For the text-containing cell, return its midpoint in (x, y) coordinate format. 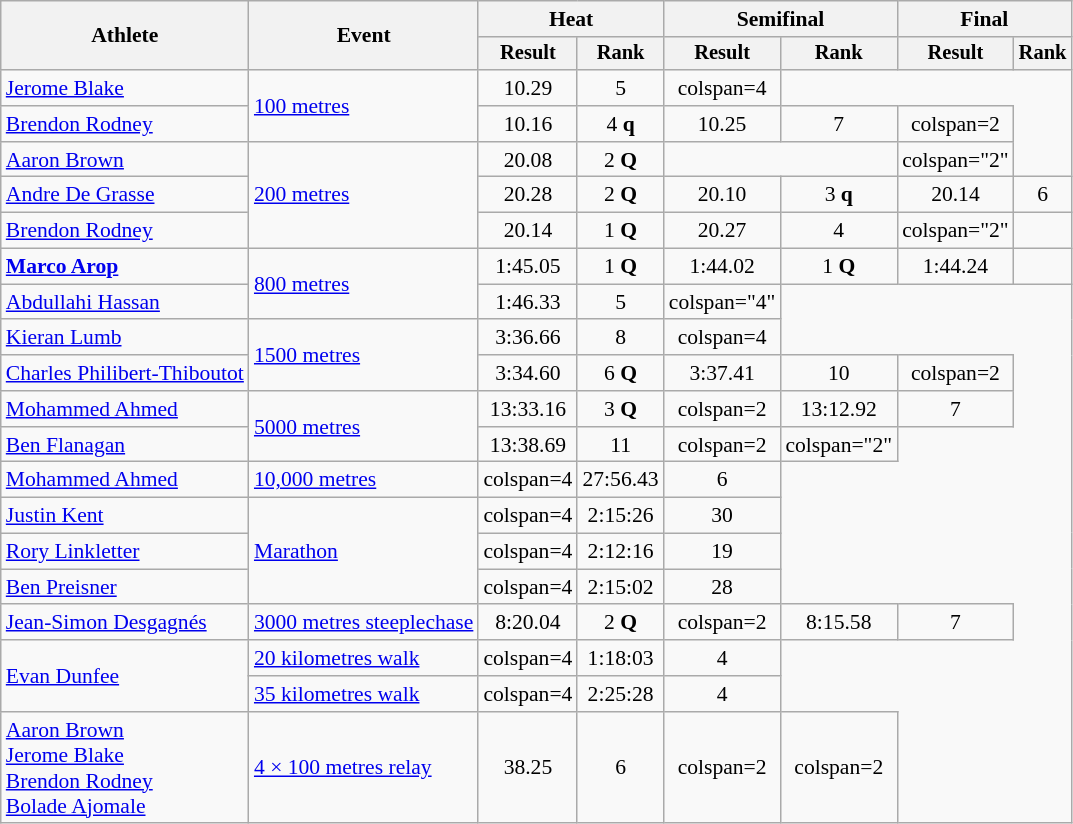
28 (722, 587)
Marco Arop (125, 267)
5000 metres (364, 426)
2:25:28 (620, 694)
Heat (570, 19)
3 Q (620, 409)
3:34.60 (528, 373)
Justin Kent (125, 516)
Aaron Brown (125, 160)
4 q (620, 124)
Athlete (125, 36)
6 Q (620, 373)
35 kilometres walk (364, 694)
Abdullahi Hassan (125, 302)
10.25 (722, 124)
2:15:02 (620, 587)
3:37.41 (722, 373)
10.16 (528, 124)
3000 metres steeplechase (364, 623)
8:20.04 (528, 623)
100 metres (364, 106)
27:56.43 (620, 480)
4 × 100 metres relay (364, 768)
2:15:26 (620, 516)
Aaron BrownJerome BlakeBrendon RodneyBolade Ajomale (125, 768)
Andre De Grasse (125, 195)
1500 metres (364, 356)
Evan Dunfee (125, 676)
20.10 (722, 195)
800 metres (364, 284)
10.29 (528, 88)
1:45.05 (528, 267)
Final (984, 19)
Marathon (364, 552)
2:12:16 (620, 552)
Ben Flanagan (125, 445)
200 metres (364, 196)
1:44.02 (722, 267)
colspan="4" (722, 302)
1:44.24 (956, 267)
30 (722, 516)
Jean-Simon Desgagnés (125, 623)
20.28 (528, 195)
13:38.69 (528, 445)
8 (620, 338)
Rory Linkletter (125, 552)
13:33.16 (528, 409)
8:15.58 (838, 623)
Kieran Lumb (125, 338)
10 (838, 373)
3:36.66 (528, 338)
20.08 (528, 160)
11 (620, 445)
19 (722, 552)
Charles Philibert-Thiboutot (125, 373)
1:18:03 (620, 658)
Semifinal (780, 19)
3 q (838, 195)
Event (364, 36)
1:46.33 (528, 302)
38.25 (528, 768)
20.27 (722, 231)
10,000 metres (364, 480)
13:12.92 (838, 409)
Jerome Blake (125, 88)
20 kilometres walk (364, 658)
Ben Preisner (125, 587)
